Output the [x, y] coordinate of the center of the cell containing the given text.  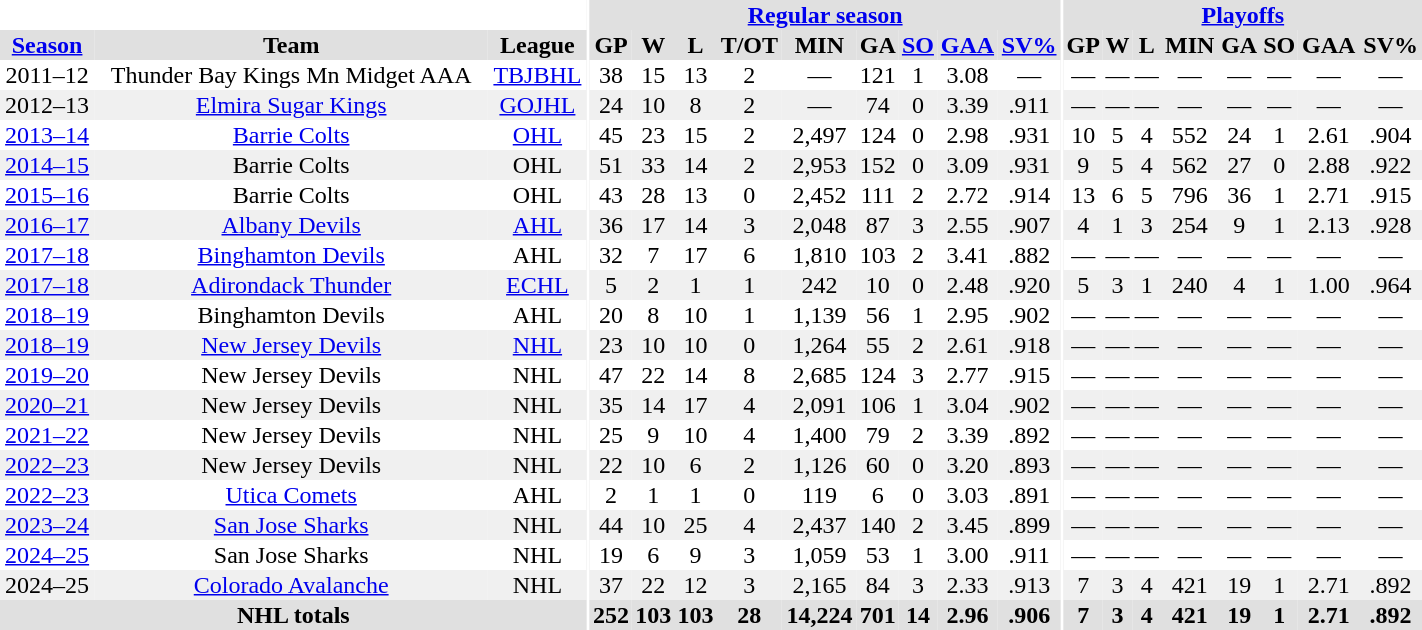
32 [611, 255]
NHL totals [294, 615]
79 [878, 435]
47 [611, 375]
.914 [1029, 195]
2.77 [968, 375]
2,091 [820, 405]
.928 [1390, 225]
2,452 [820, 195]
60 [878, 465]
796 [1190, 195]
252 [611, 615]
2023–24 [47, 525]
.913 [1029, 585]
701 [878, 615]
ECHL [538, 285]
119 [820, 495]
1,810 [820, 255]
14,224 [820, 615]
.907 [1029, 225]
2013–14 [47, 135]
Elmira Sugar Kings [291, 105]
2.88 [1328, 165]
3.45 [968, 525]
Regular season [825, 15]
53 [878, 555]
2.98 [968, 135]
Albany Devils [291, 225]
2,953 [820, 165]
T/OT [750, 45]
Adirondack Thunder [291, 285]
2015–16 [47, 195]
2,048 [820, 225]
2.13 [1328, 225]
140 [878, 525]
3.09 [968, 165]
2012–13 [47, 105]
3.00 [968, 555]
12 [695, 585]
.918 [1029, 345]
.893 [1029, 465]
1,059 [820, 555]
2.48 [968, 285]
84 [878, 585]
43 [611, 195]
254 [1190, 225]
2014–15 [47, 165]
1.00 [1328, 285]
152 [878, 165]
33 [653, 165]
56 [878, 315]
2,165 [820, 585]
121 [878, 75]
.882 [1029, 255]
242 [820, 285]
2.72 [968, 195]
44 [611, 525]
Utica Comets [291, 495]
1,264 [820, 345]
2020–21 [47, 405]
.922 [1390, 165]
Colorado Avalanche [291, 585]
2016–17 [47, 225]
3.41 [968, 255]
20 [611, 315]
League [538, 45]
552 [1190, 135]
Thunder Bay Kings Mn Midget AAA [291, 75]
2.55 [968, 225]
GOJHL [538, 105]
562 [1190, 165]
2,497 [820, 135]
Playoffs [1243, 15]
3.03 [968, 495]
.904 [1390, 135]
2,685 [820, 375]
.891 [1029, 495]
51 [611, 165]
2.95 [968, 315]
37 [611, 585]
.906 [1029, 615]
Season [47, 45]
TBJBHL [538, 75]
1,400 [820, 435]
2,437 [820, 525]
2.33 [968, 585]
2019–20 [47, 375]
35 [611, 405]
111 [878, 195]
55 [878, 345]
38 [611, 75]
.964 [1390, 285]
3.20 [968, 465]
27 [1239, 165]
106 [878, 405]
1,126 [820, 465]
.920 [1029, 285]
2021–22 [47, 435]
Team [291, 45]
3.04 [968, 405]
2011–12 [47, 75]
87 [878, 225]
3.08 [968, 75]
.899 [1029, 525]
2.96 [968, 615]
74 [878, 105]
1,139 [820, 315]
240 [1190, 285]
45 [611, 135]
